Output the [x, y] coordinate of the center of the cell containing the given text.  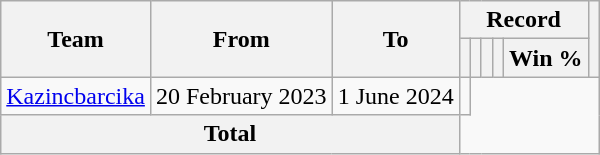
Team [76, 39]
1 June 2024 [396, 96]
20 February 2023 [241, 96]
Record [524, 20]
Win % [546, 58]
From [241, 39]
Kazincbarcika [76, 96]
Total [230, 134]
To [396, 39]
